Return (X, Y) of the center of cell containing provided text 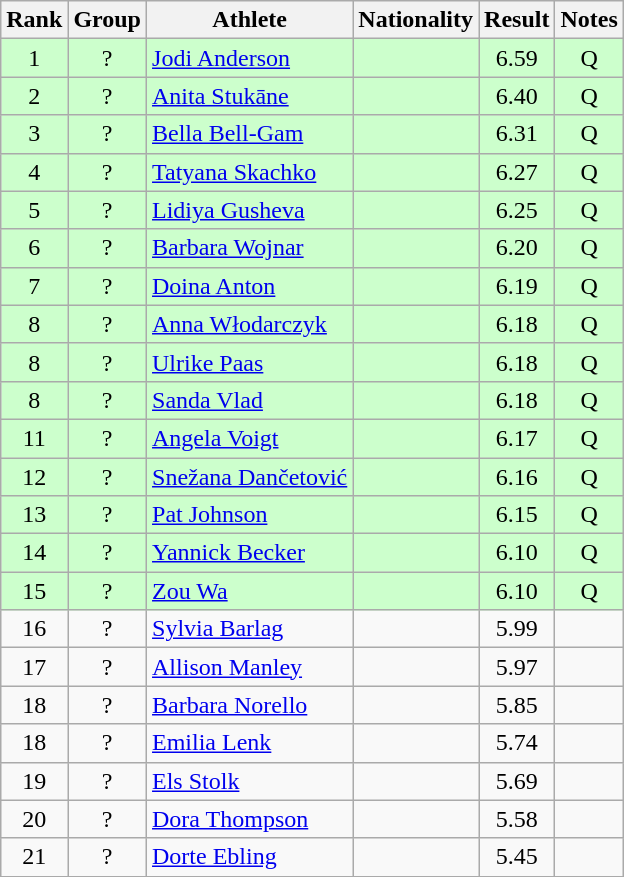
Athlete (250, 20)
6.59 (517, 58)
5.69 (517, 781)
6.20 (517, 248)
19 (34, 781)
5 (34, 210)
2 (34, 96)
Jodi Anderson (250, 58)
Yannick Becker (250, 553)
Angela Voigt (250, 438)
1 (34, 58)
4 (34, 172)
6.17 (517, 438)
Pat Johnson (250, 515)
6.27 (517, 172)
Barbara Norello (250, 705)
6 (34, 248)
Sanda Vlad (250, 400)
Allison Manley (250, 667)
5.97 (517, 667)
21 (34, 857)
Anita Stukāne (250, 96)
17 (34, 667)
Dorte Ebling (250, 857)
6.31 (517, 134)
Tatyana Skachko (250, 172)
Sylvia Barlag (250, 629)
12 (34, 477)
15 (34, 591)
16 (34, 629)
Snežana Dančetović (250, 477)
Zou Wa (250, 591)
11 (34, 438)
5.74 (517, 743)
13 (34, 515)
6.16 (517, 477)
6.40 (517, 96)
5.45 (517, 857)
Emilia Lenk (250, 743)
7 (34, 286)
5.99 (517, 629)
Lidiya Gusheva (250, 210)
Els Stolk (250, 781)
Ulrike Paas (250, 362)
6.15 (517, 515)
Rank (34, 20)
Dora Thompson (250, 819)
20 (34, 819)
6.25 (517, 210)
Bella Bell-Gam (250, 134)
Result (517, 20)
Anna Włodarczyk (250, 324)
14 (34, 553)
6.19 (517, 286)
Notes (589, 20)
3 (34, 134)
Group (108, 20)
Barbara Wojnar (250, 248)
Nationality (416, 20)
5.58 (517, 819)
5.85 (517, 705)
Doina Anton (250, 286)
